Output the (X, Y) coordinate of the center of the cell containing the given text.  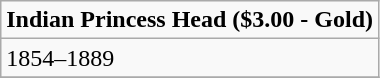
Indian Princess Head ($3.00 - Gold) (190, 20)
1854–1889 (190, 58)
